Search for the cell housing the specified text and yield its (x, y) center coordinate. 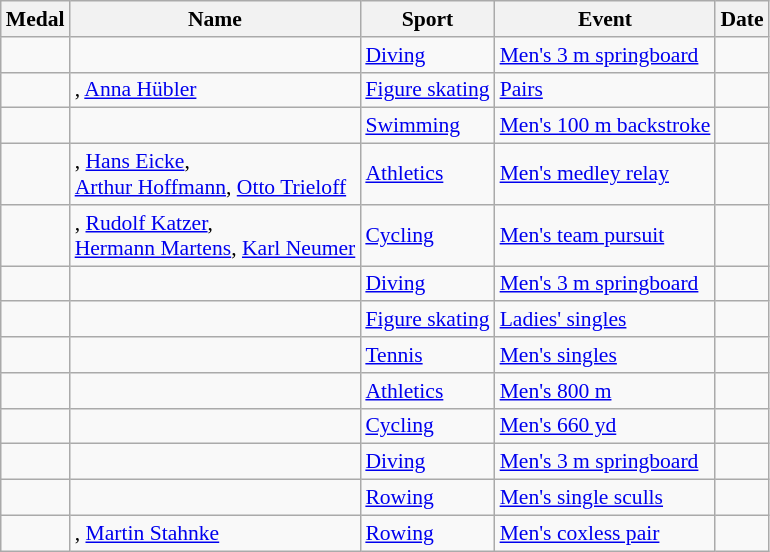
Men's team pursuit (606, 236)
Event (606, 19)
Men's 800 m (606, 391)
Men's 660 yd (606, 426)
, Martin Stahnke (216, 533)
Men's singles (606, 355)
Tennis (427, 355)
, Anna Hübler (216, 90)
Ladies' singles (606, 320)
Pairs (606, 90)
Date (742, 19)
Men's coxless pair (606, 533)
Sport (427, 19)
Men's 100 m backstroke (606, 126)
Name (216, 19)
, Rudolf Katzer,Hermann Martens, Karl Neumer (216, 236)
Medal (36, 19)
, Hans Eicke,Arthur Hoffmann, Otto Trieloff (216, 174)
Men's single sculls (606, 498)
Swimming (427, 126)
Men's medley relay (606, 174)
